Search for the cell housing the specified text and yield its [X, Y] center coordinate. 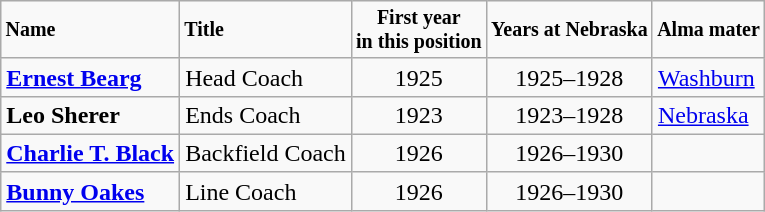
1925–1928 [569, 77]
Ernest Bearg [90, 77]
Charlie T. Black [90, 153]
Bunny Oakes [90, 191]
First yearin this position [418, 30]
Title [266, 30]
1923–1928 [569, 115]
Backfield Coach [266, 153]
Head Coach [266, 77]
Leo Sherer [90, 115]
Name [90, 30]
Ends Coach [266, 115]
Washburn [708, 77]
Alma mater [708, 30]
Nebraska [708, 115]
Line Coach [266, 191]
Years at Nebraska [569, 30]
1923 [418, 115]
1925 [418, 77]
